Detect which cell encompasses the target text, then output its (X, Y) center coordinate. 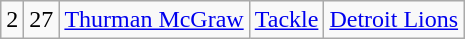
2 (12, 20)
Detroit Lions (394, 20)
27 (42, 20)
Tackle (286, 20)
Thurman McGraw (154, 20)
